Determine the [X, Y] coordinate at the center of the cell enclosing the given text.  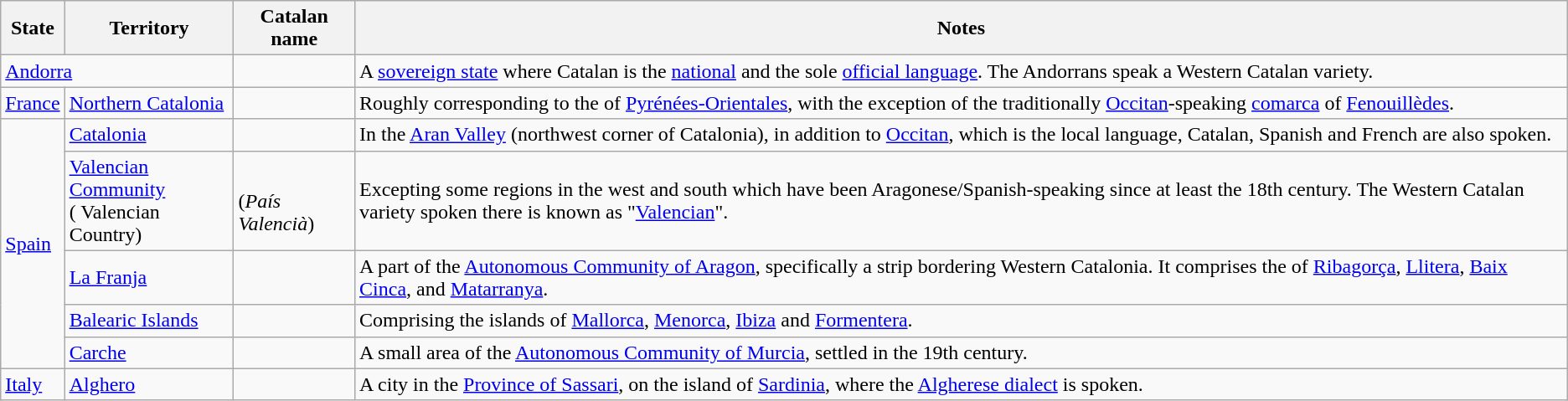
Alghero [149, 384]
Carche [149, 352]
Roughly corresponding to the of Pyrénées-Orientales, with the exception of the traditionally Occitan-speaking comarca of Fenouillèdes. [962, 103]
Catalan name [295, 28]
(País Valencià) [295, 201]
Territory [149, 28]
La Franja [149, 278]
Andorra [117, 71]
A sovereign state where Catalan is the national and the sole official language. The Andorrans speak a Western Catalan variety. [962, 71]
Northern Catalonia [149, 103]
Balearic Islands [149, 321]
A city in the Province of Sassari, on the island of Sardinia, where the Algherese dialect is spoken. [962, 384]
Catalonia [149, 135]
A small area of the Autonomous Community of Murcia, settled in the 19th century. [962, 352]
In the Aran Valley (northwest corner of Catalonia), in addition to Occitan, which is the local language, Catalan, Spanish and French are also spoken. [962, 135]
Italy [33, 384]
Notes [962, 28]
Valencian Community ( Valencian Country) [149, 201]
France [33, 103]
Spain [33, 244]
Comprising the islands of Mallorca, Menorca, Ibiza and Formentera. [962, 321]
State [33, 28]
